Return the [X, Y] coordinate for the center point of the cell that contains the specified text.  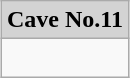
Cave No.11 [64, 20]
